Find where the given text appears and provide that cell's center as (x, y) coordinate. 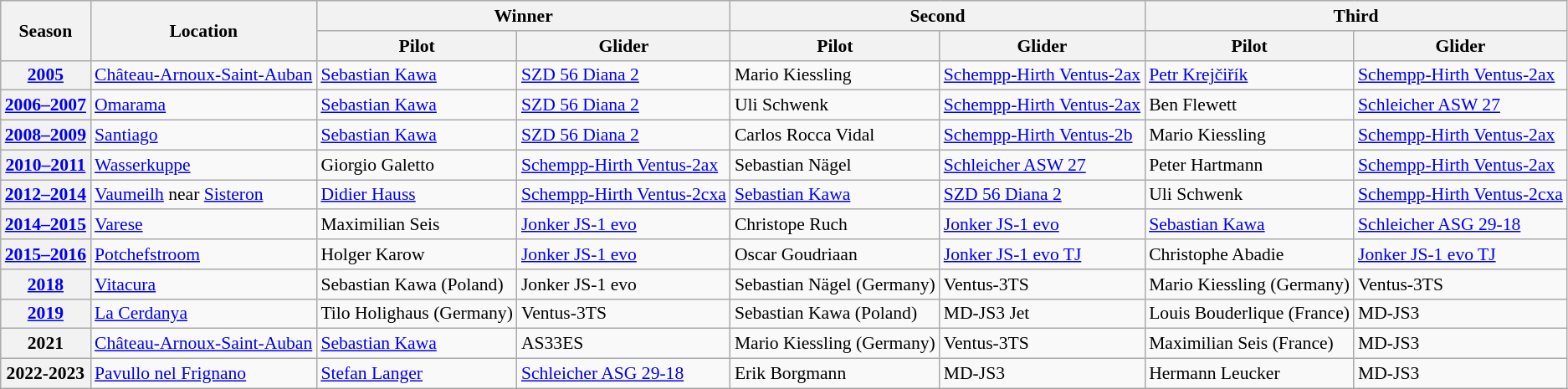
Maximilian Seis (417, 225)
Sebastian Nägel (Germany) (835, 284)
Potchefstroom (203, 254)
2006–2007 (45, 105)
Petr Krejčiřík (1249, 75)
2005 (45, 75)
Season (45, 30)
Schempp-Hirth Ventus-2b (1043, 136)
La Cerdanya (203, 314)
MD-JS3 Jet (1043, 314)
Peter Hartmann (1249, 165)
Maximilian Seis (France) (1249, 344)
AS33ES (624, 344)
2015–2016 (45, 254)
2010–2011 (45, 165)
2014–2015 (45, 225)
Santiago (203, 136)
Giorgio Galetto (417, 165)
Wasserkuppe (203, 165)
Carlos Rocca Vidal (835, 136)
Sebastian Nägel (835, 165)
Varese (203, 225)
Louis Bouderlique (France) (1249, 314)
Location (203, 30)
Winner (524, 16)
Pavullo nel Frignano (203, 374)
Hermann Leucker (1249, 374)
2022-2023 (45, 374)
Christophe Abadie (1249, 254)
2019 (45, 314)
Stefan Langer (417, 374)
Christope Ruch (835, 225)
Ben Flewett (1249, 105)
Third (1355, 16)
Omarama (203, 105)
2008–2009 (45, 136)
Oscar Goudriaan (835, 254)
Erik Borgmann (835, 374)
Didier Hauss (417, 195)
2012–2014 (45, 195)
Second (937, 16)
2018 (45, 284)
Vitacura (203, 284)
Tilo Holighaus (Germany) (417, 314)
2021 (45, 344)
Vaumeilh near Sisteron (203, 195)
Holger Karow (417, 254)
